For the text-containing cell, return its midpoint in [x, y] coordinate format. 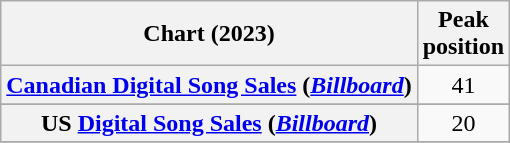
US Digital Song Sales (Billboard) [209, 123]
Canadian Digital Song Sales (Billboard) [209, 85]
41 [463, 85]
20 [463, 123]
Chart (2023) [209, 34]
Peakposition [463, 34]
